From the cell containing the given text, extract its center point as [X, Y] coordinate. 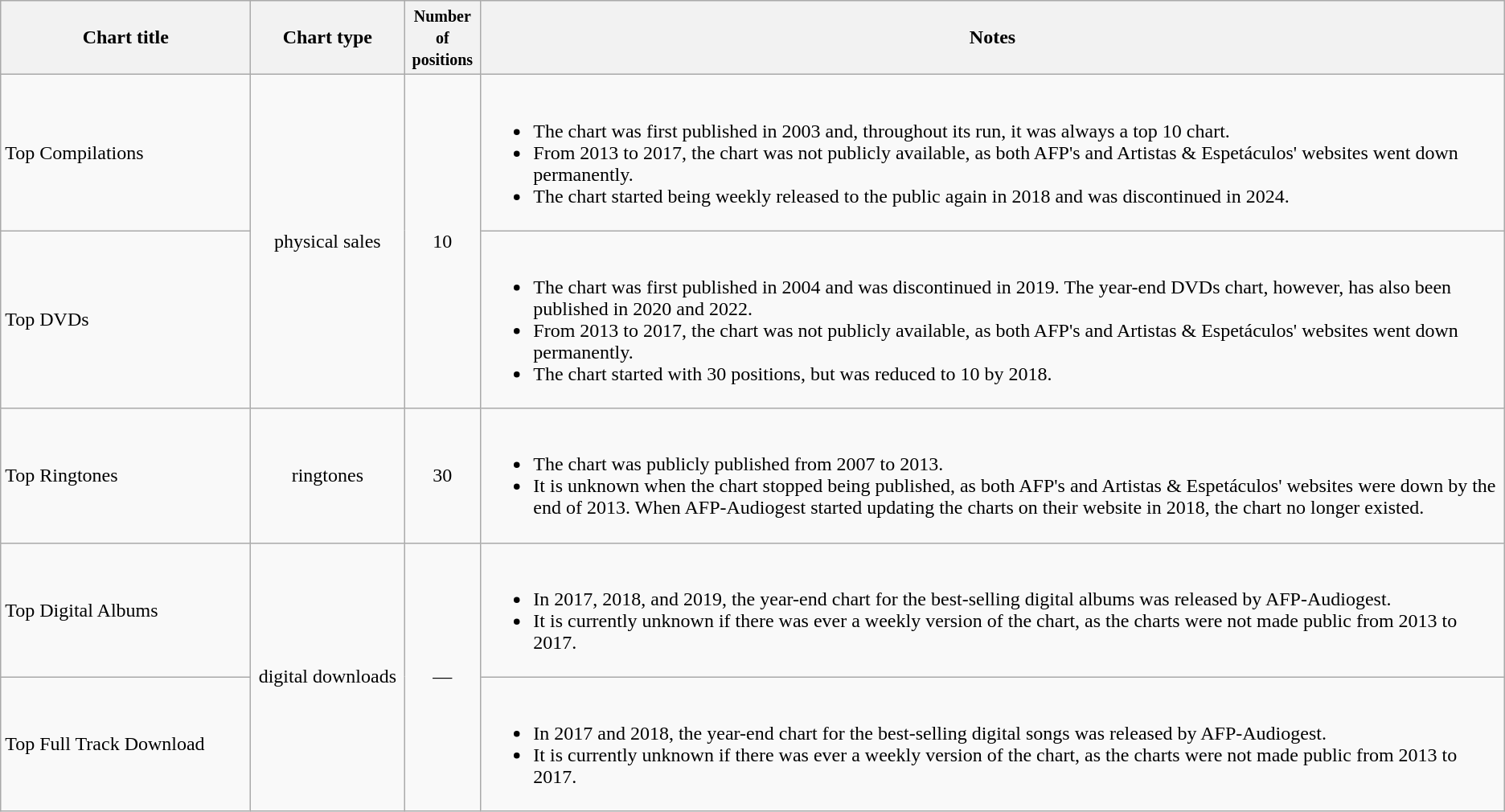
Top Ringtones [125, 476]
10 [442, 241]
ringtones [328, 476]
Chart type [328, 38]
Top DVDs [125, 320]
digital downloads [328, 677]
30 [442, 476]
Top Full Track Download [125, 744]
physical sales [328, 241]
Number ofpositions [442, 38]
Notes [992, 38]
— [442, 677]
Top Digital Albums [125, 609]
Top Compilations [125, 153]
Chart title [125, 38]
